Return [X, Y] of the center of cell containing provided text 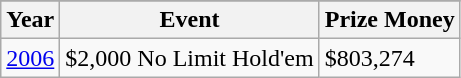
$803,274 [390, 58]
$2,000 No Limit Hold'em [190, 58]
Year [30, 20]
Prize Money [390, 20]
Event [190, 20]
2006 [30, 58]
